Return the (x, y) coordinate for the center point of the cell that contains the specified text.  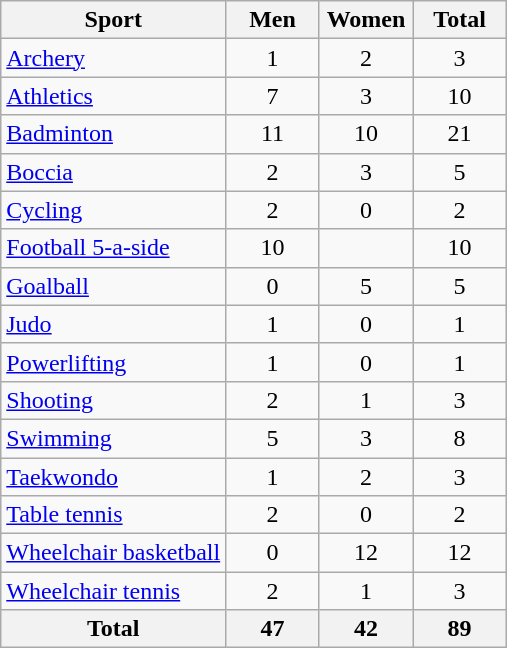
11 (273, 134)
Cycling (114, 210)
8 (460, 438)
Women (366, 20)
42 (366, 629)
Badminton (114, 134)
Judo (114, 324)
21 (460, 134)
Men (273, 20)
Wheelchair basketball (114, 553)
89 (460, 629)
Sport (114, 20)
Table tennis (114, 515)
Shooting (114, 400)
Wheelchair tennis (114, 591)
Football 5-a-side (114, 248)
Powerlifting (114, 362)
Swimming (114, 438)
Archery (114, 58)
Taekwondo (114, 477)
Boccia (114, 172)
Athletics (114, 96)
7 (273, 96)
47 (273, 629)
Goalball (114, 286)
